Output the (X, Y) coordinate of the center of the cell containing the given text.  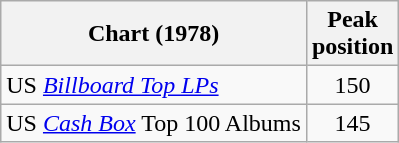
150 (352, 85)
Peakposition (352, 34)
Chart (1978) (154, 34)
145 (352, 123)
US Cash Box Top 100 Albums (154, 123)
US Billboard Top LPs (154, 85)
